Detect which cell encompasses the target text, then output its (X, Y) center coordinate. 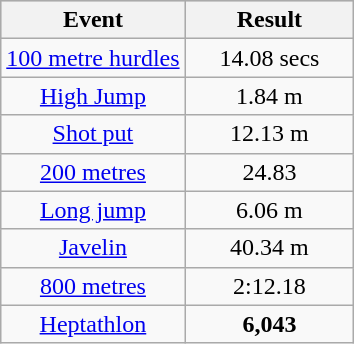
6.06 m (270, 210)
Result (270, 20)
High Jump (93, 96)
Heptathlon (93, 324)
14.08 secs (270, 58)
Long jump (93, 210)
2:12.18 (270, 286)
200 metres (93, 172)
6,043 (270, 324)
1.84 m (270, 96)
800 metres (93, 286)
12.13 m (270, 134)
Shot put (93, 134)
100 metre hurdles (93, 58)
24.83 (270, 172)
Javelin (93, 248)
40.34 m (270, 248)
Event (93, 20)
